Capture the cell that displays the provided text and extract its [x, y] central coordinate. 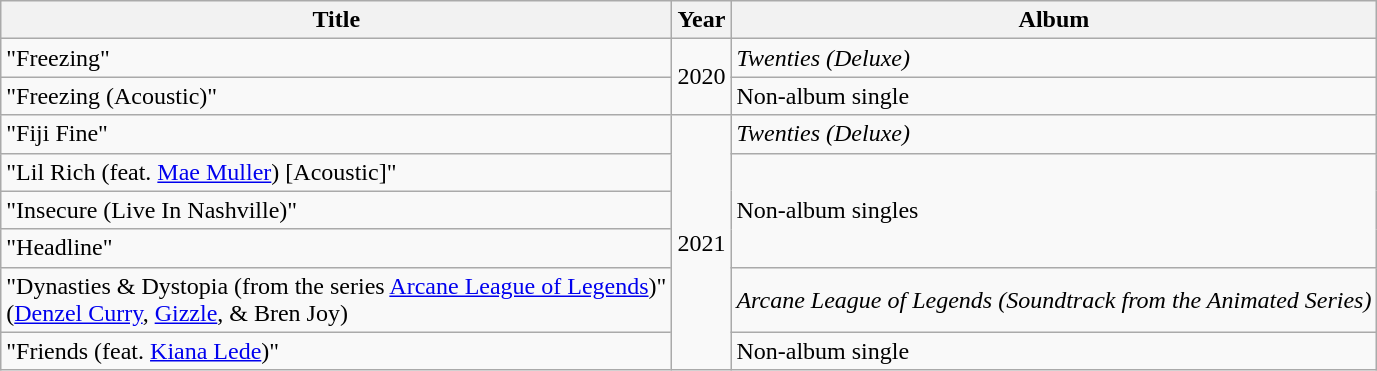
2021 [702, 242]
"Headline" [336, 248]
Title [336, 20]
"Insecure (Live In Nashville)" [336, 210]
"Lil Rich (feat. Mae Muller) [Acoustic]" [336, 172]
"Freezing" [336, 58]
"Fiji Fine" [336, 134]
Non-album singles [1054, 210]
Year [702, 20]
"Friends (feat. Kiana Lede)" [336, 351]
"Dynasties & Dystopia (from the series Arcane League of Legends)"(Denzel Curry, Gizzle, & Bren Joy) [336, 300]
2020 [702, 77]
Arcane League of Legends (Soundtrack from the Animated Series) [1054, 300]
"Freezing (Acoustic)" [336, 96]
Album [1054, 20]
